From the cell containing the given text, extract its center point as (X, Y) coordinate. 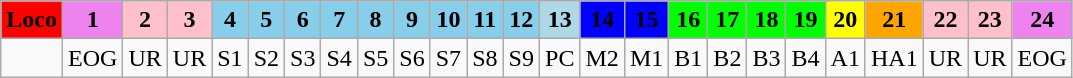
B1 (688, 58)
17 (728, 20)
20 (845, 20)
1 (92, 20)
Loco (32, 20)
S3 (303, 58)
M1 (646, 58)
12 (521, 20)
S8 (485, 58)
B3 (766, 58)
18 (766, 20)
13 (560, 20)
5 (266, 20)
8 (375, 20)
A1 (845, 58)
6 (303, 20)
4 (230, 20)
S7 (448, 58)
3 (189, 20)
14 (602, 20)
M2 (602, 58)
S1 (230, 58)
24 (1042, 20)
21 (894, 20)
B2 (728, 58)
7 (339, 20)
22 (945, 20)
S6 (412, 58)
B4 (806, 58)
23 (990, 20)
9 (412, 20)
19 (806, 20)
2 (145, 20)
15 (646, 20)
S2 (266, 58)
HA1 (894, 58)
S5 (375, 58)
11 (485, 20)
16 (688, 20)
PC (560, 58)
S4 (339, 58)
10 (448, 20)
S9 (521, 58)
